Identify which cell holds the provided text, then report its [x, y] central coordinate. 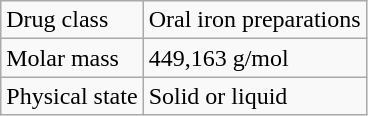
449,163 g/mol [254, 58]
Oral iron preparations [254, 20]
Solid or liquid [254, 96]
Drug class [72, 20]
Physical state [72, 96]
Molar mass [72, 58]
